Capture the cell that displays the provided text and extract its [X, Y] central coordinate. 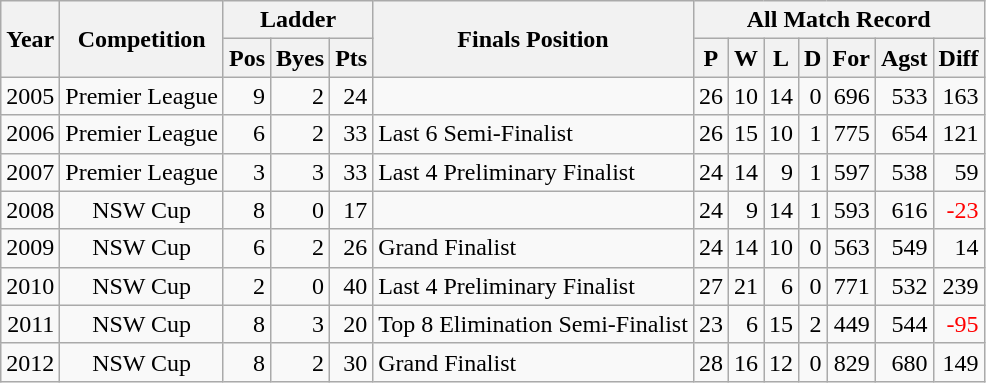
563 [851, 248]
Pts [352, 58]
2010 [30, 286]
829 [851, 362]
D [813, 58]
Ladder [298, 20]
2005 [30, 96]
Byes [300, 58]
23 [710, 324]
20 [352, 324]
-23 [958, 210]
544 [904, 324]
Pos [246, 58]
771 [851, 286]
L [782, 58]
680 [904, 362]
Diff [958, 58]
2011 [30, 324]
533 [904, 96]
Competition [142, 39]
775 [851, 134]
696 [851, 96]
239 [958, 286]
654 [904, 134]
Agst [904, 58]
W [746, 58]
593 [851, 210]
-95 [958, 324]
Last 6 Semi-Finalist [534, 134]
For [851, 58]
538 [904, 172]
40 [352, 286]
2006 [30, 134]
549 [904, 248]
597 [851, 172]
2007 [30, 172]
Top 8 Elimination Semi-Finalist [534, 324]
28 [710, 362]
All Match Record [838, 20]
163 [958, 96]
16 [746, 362]
2008 [30, 210]
2009 [30, 248]
616 [904, 210]
2012 [30, 362]
30 [352, 362]
449 [851, 324]
149 [958, 362]
27 [710, 286]
21 [746, 286]
121 [958, 134]
P [710, 58]
532 [904, 286]
12 [782, 362]
17 [352, 210]
59 [958, 172]
Year [30, 39]
Finals Position [534, 39]
